Output the (x, y) coordinate of the center of the cell containing the given text.  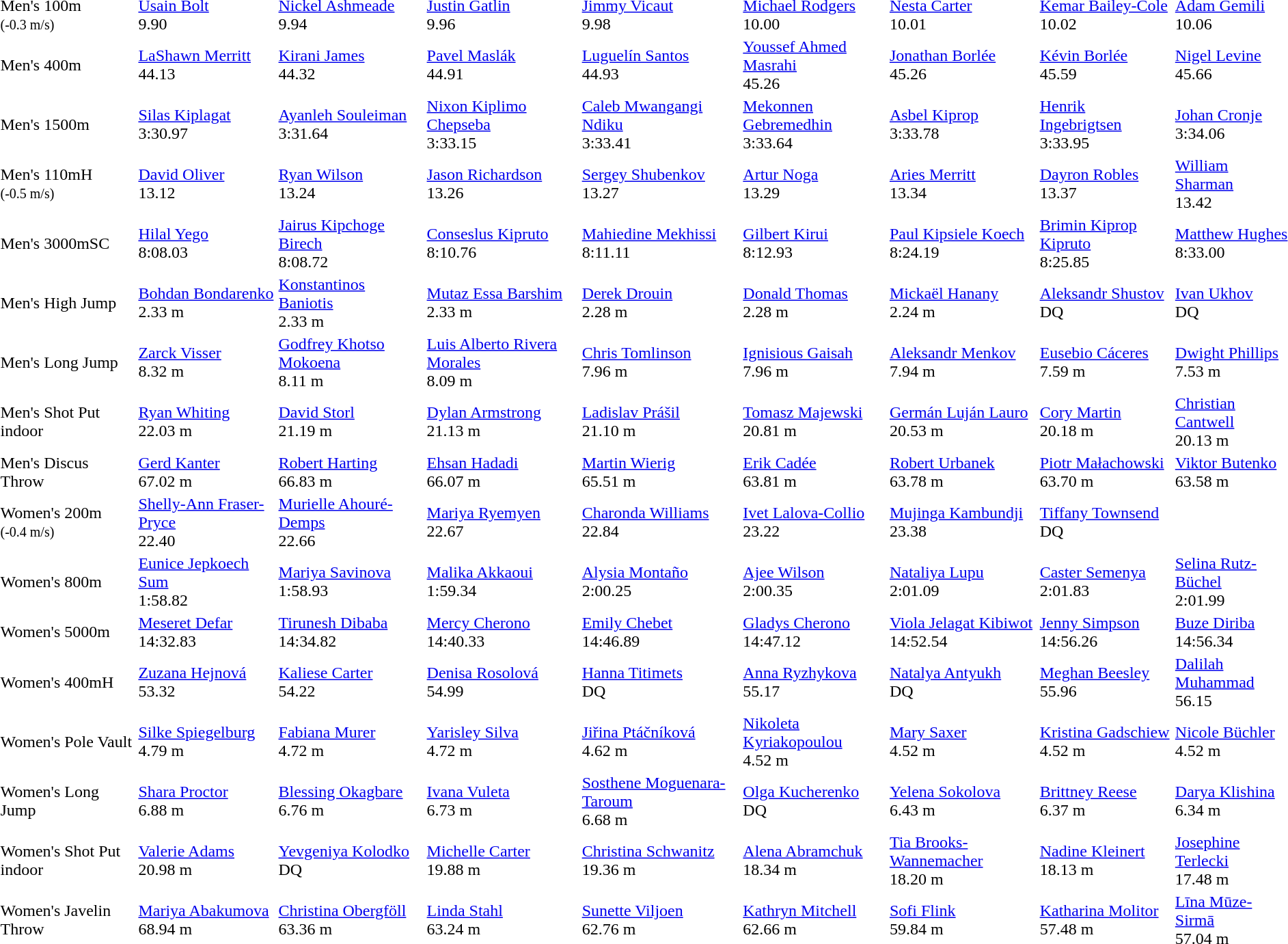
Luis Alberto Rivera Morales 8.09 m (502, 362)
Ehsan Hadadi 66.07 m (502, 472)
Mickaël Hanany 2.24 m (962, 303)
Robert Harting 66.83 m (351, 472)
Dylan Armstrong 21.13 m (502, 422)
Mahiedine Mekhissi 8:11.11 (660, 243)
Youssef Ahmed Masrahi 45.26 (814, 65)
Aleksandr Menkov 7.94 m (962, 362)
David Storl 21.19 m (351, 422)
Mercy Cherono 14:40.33 (502, 632)
Luguelín Santos 44.93 (660, 65)
Tiffany Townsend DQ (1106, 522)
Conseslus Kipruto 8:10.76 (502, 243)
Caster Semenya 2:01.83 (1106, 582)
Kirani James 44.32 (351, 65)
Alysia Montaño 2:00.25 (660, 582)
Jonathan Borlée 45.26 (962, 65)
Ignisious Gaisah 7.96 m (814, 362)
Mariya Savinova 1:58.93 (351, 582)
Sergey Shubenkov 13.27 (660, 184)
Mutaz Essa Barshim 2.33 m (502, 303)
Mary Saxer 4.52 m (962, 742)
Yevgeniya Kolodko DQ (351, 861)
Zuzana Hejnová 53.32 (206, 682)
Mariya Ryemyen 22.67 (502, 522)
Natalya Antyukh DQ (962, 682)
Brittney Reese 6.37 m (1106, 801)
Godfrey Khotso Mokoena 8.11 m (351, 362)
Asbel Kiprop 3:33.78 (962, 124)
Martin Wierig 65.51 m (660, 472)
Olga Kucherenko DQ (814, 801)
Alena Abramchuk 18.34 m (814, 861)
David Oliver 13.12 (206, 184)
Jairus Kipchoge Birech 8:08.72 (351, 243)
Ivana Vuleta 6.73 m (502, 801)
Silas Kiplagat 3:30.97 (206, 124)
Kristina Gadschiew 4.52 m (1106, 742)
Meghan Beesley 55.96 (1106, 682)
Eusebio Cáceres 7.59 m (1106, 362)
Blessing Okagbare 6.76 m (351, 801)
Erik Cadée 63.81 m (814, 472)
Denisa Rosolová 54.99 (502, 682)
Yarisley Silva 4.72 m (502, 742)
Nadine Kleinert 18.13 m (1106, 861)
Germán Luján Lauro 20.53 m (962, 422)
Tia Brooks-Wannemacher 18.20 m (962, 861)
Derek Drouin 2.28 m (660, 303)
Valerie Adams 20.98 m (206, 861)
Nikoleta Kyriakopoulou 4.52 m (814, 742)
Yelena Sokolova 6.43 m (962, 801)
Jason Richardson 13.26 (502, 184)
Jenny Simpson 14:56.26 (1106, 632)
Caleb Mwangangi Ndiku 3:33.41 (660, 124)
Shara Proctor 6.88 m (206, 801)
Gilbert Kirui 8:12.93 (814, 243)
Sosthene Moguenara-Taroum 6.68 m (660, 801)
Ivet Lalova-Collio 23.22 (814, 522)
Bohdan Bondarenko 2.33 m (206, 303)
Chris Tomlinson 7.96 m (660, 362)
Malika Akkaoui 1:59.34 (502, 582)
Hilal Yego 8:08.03 (206, 243)
Fabiana Murer 4.72 m (351, 742)
Emily Chebet 14:46.89 (660, 632)
Mekonnen Gebremedhin 3:33.64 (814, 124)
Gerd Kanter 67.02 m (206, 472)
Jiřina Ptáčníková 4.62 m (660, 742)
Robert Urbanek 63.78 m (962, 472)
Gladys Cherono 14:47.12 (814, 632)
Meseret Defar 14:32.83 (206, 632)
Aries Merritt 13.34 (962, 184)
Eunice Jepkoech Sum 1:58.82 (206, 582)
Hanna Titimets DQ (660, 682)
Kaliese Carter 54.22 (351, 682)
Michelle Carter 19.88 m (502, 861)
Ryan Whiting 22.03 m (206, 422)
Zarck Visser 8.32 m (206, 362)
Paul Kipsiele Koech 8:24.19 (962, 243)
Artur Noga 13.29 (814, 184)
Tirunesh Dibaba 14:34.82 (351, 632)
Mujinga Kambundji 23.38 (962, 522)
Brimin Kiprop Kipruto 8:25.85 (1106, 243)
Nixon Kiplimo Chepseba 3:33.15 (502, 124)
Pavel Maslák 44.91 (502, 65)
Ryan Wilson 13.24 (351, 184)
Ayanleh Souleiman 3:31.64 (351, 124)
Donald Thomas 2.28 m (814, 303)
Ladislav Prášil 21.10 m (660, 422)
Viola Jelagat Kibiwot 14:52.54 (962, 632)
Cory Martin 20.18 m (1106, 422)
Aleksandr Shustov DQ (1106, 303)
Christina Schwanitz 19.36 m (660, 861)
Silke Spiegelburg 4.79 m (206, 742)
Konstantinos Baniotis 2.33 m (351, 303)
Henrik Ingebrigtsen 3:33.95 (1106, 124)
Shelly-Ann Fraser-Pryce 22.40 (206, 522)
LaShawn Merritt 44.13 (206, 65)
Charonda Williams 22.84 (660, 522)
Ajee Wilson 2:00.35 (814, 582)
Dayron Robles 13.37 (1106, 184)
Kévin Borlée 45.59 (1106, 65)
Anna Ryzhykova 55.17 (814, 682)
Murielle Ahouré-Demps 22.66 (351, 522)
Piotr Małachowski 63.70 m (1106, 472)
Tomasz Majewski 20.81 m (814, 422)
Nataliya Lupu 2:01.09 (962, 582)
